Output the [x, y] coordinate of the center of the cell containing the given text.  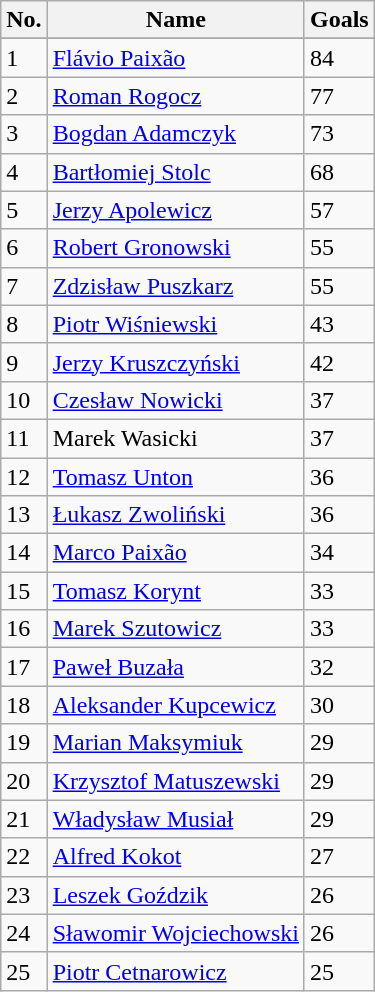
4 [24, 172]
30 [339, 705]
Zdzisław Puszkarz [176, 286]
Bartłomiej Stolc [176, 172]
Roman Rogocz [176, 96]
23 [24, 895]
13 [24, 515]
20 [24, 781]
22 [24, 857]
24 [24, 933]
Piotr Cetnarowicz [176, 971]
Tomasz Unton [176, 477]
2 [24, 96]
6 [24, 248]
Leszek Goździk [176, 895]
57 [339, 210]
Marco Paixão [176, 553]
Marek Szutowicz [176, 629]
19 [24, 743]
Goals [339, 20]
Alfred Kokot [176, 857]
Tomasz Korynt [176, 591]
11 [24, 438]
Łukasz Zwoliński [176, 515]
Name [176, 20]
84 [339, 58]
No. [24, 20]
34 [339, 553]
77 [339, 96]
27 [339, 857]
3 [24, 134]
68 [339, 172]
15 [24, 591]
5 [24, 210]
43 [339, 324]
9 [24, 362]
Jerzy Apolewicz [176, 210]
Piotr Wiśniewski [176, 324]
Flávio Paixão [176, 58]
Paweł Buzała [176, 667]
17 [24, 667]
42 [339, 362]
73 [339, 134]
Sławomir Wojciechowski [176, 933]
Aleksander Kupcewicz [176, 705]
10 [24, 400]
Robert Gronowski [176, 248]
32 [339, 667]
16 [24, 629]
Bogdan Adamczyk [176, 134]
12 [24, 477]
Jerzy Kruszczyński [176, 362]
18 [24, 705]
Czesław Nowicki [176, 400]
Marek Wasicki [176, 438]
14 [24, 553]
Krzysztof Matuszewski [176, 781]
1 [24, 58]
21 [24, 819]
Władysław Musiał [176, 819]
8 [24, 324]
7 [24, 286]
Marian Maksymiuk [176, 743]
